Identify which cell holds the provided text, then report its [X, Y] central coordinate. 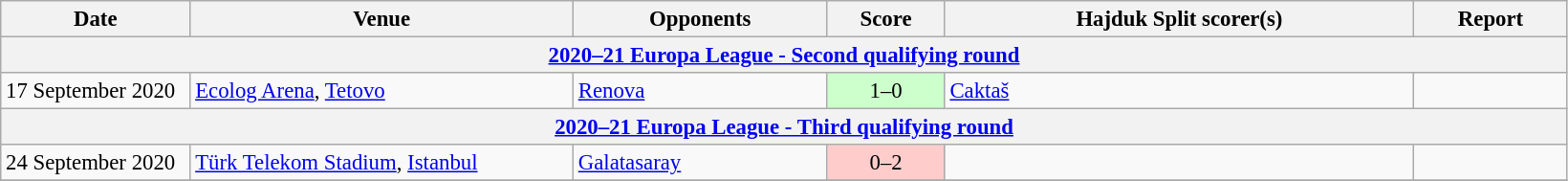
17 September 2020 [96, 91]
Caktaš [1180, 91]
Ecolog Arena, Tetovo [382, 91]
Date [96, 19]
Report [1492, 19]
Venue [382, 19]
2020–21 Europa League - Second qualifying round [784, 56]
Opponents [700, 19]
Türk Telekom Stadium, Istanbul [382, 163]
2020–21 Europa League - Third qualifying round [784, 127]
0–2 [885, 163]
Galatasaray [700, 163]
1–0 [885, 91]
Renova [700, 91]
Score [885, 19]
Hajduk Split scorer(s) [1180, 19]
24 September 2020 [96, 163]
